Detect which cell encompasses the target text, then output its [X, Y] center coordinate. 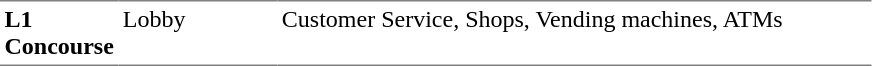
Lobby [198, 33]
Customer Service, Shops, Vending machines, ATMs [574, 33]
L1Concourse [59, 33]
